Output the [X, Y] coordinate of the center of the cell containing the given text.  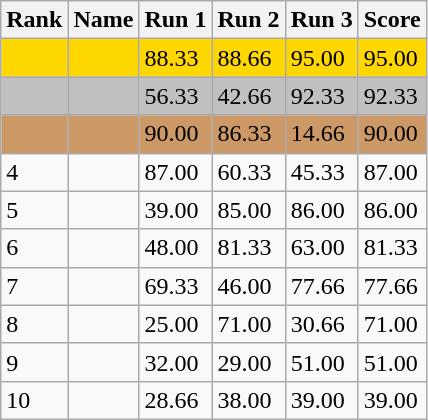
42.66 [248, 96]
6 [34, 248]
45.33 [322, 172]
8 [34, 324]
29.00 [248, 362]
48.00 [176, 248]
7 [34, 286]
Score [392, 20]
Run 2 [248, 20]
Run 1 [176, 20]
10 [34, 400]
63.00 [322, 248]
30.66 [322, 324]
86.33 [248, 134]
25.00 [176, 324]
69.33 [176, 286]
46.00 [248, 286]
60.33 [248, 172]
32.00 [176, 362]
Rank [34, 20]
Name [104, 20]
Run 3 [322, 20]
88.66 [248, 58]
88.33 [176, 58]
14.66 [322, 134]
38.00 [248, 400]
4 [34, 172]
85.00 [248, 210]
9 [34, 362]
28.66 [176, 400]
56.33 [176, 96]
5 [34, 210]
